Output the (X, Y) coordinate of the center of the cell containing the given text.  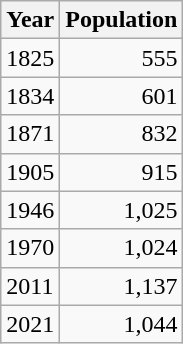
Year (30, 20)
2021 (30, 324)
832 (122, 134)
1905 (30, 172)
601 (122, 96)
1,025 (122, 210)
1871 (30, 134)
1,024 (122, 248)
1970 (30, 248)
555 (122, 58)
1834 (30, 96)
1946 (30, 210)
Population (122, 20)
1,044 (122, 324)
2011 (30, 286)
1,137 (122, 286)
1825 (30, 58)
915 (122, 172)
